Provide the [X, Y] coordinate of the cell's center where the given text is located.  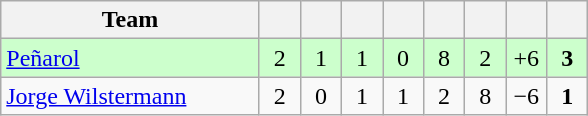
−6 [526, 96]
+6 [526, 58]
Peñarol [130, 58]
3 [568, 58]
Jorge Wilstermann [130, 96]
Team [130, 20]
